From the cell containing the given text, extract its center point as [X, Y] coordinate. 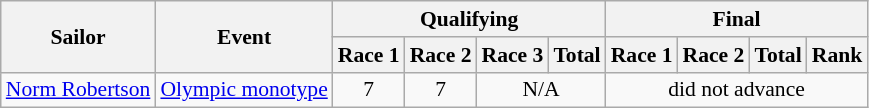
did not advance [737, 90]
Event [244, 36]
Race 3 [513, 55]
Final [737, 19]
Qualifying [470, 19]
Olympic monotype [244, 90]
Norm Robertson [78, 90]
N/A [542, 90]
Rank [838, 55]
Sailor [78, 36]
